For the text-containing cell, return its midpoint in [x, y] coordinate format. 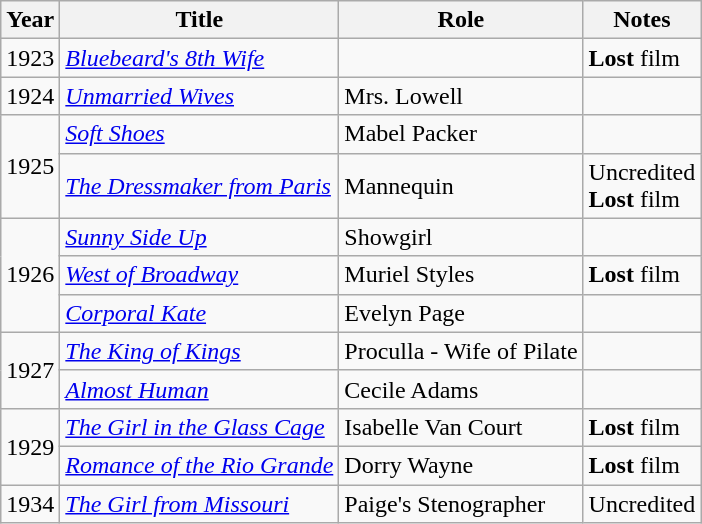
Notes [642, 20]
Muriel Styles [461, 275]
Proculla - Wife of Pilate [461, 351]
Isabelle Van Court [461, 427]
Mabel Packer [461, 134]
The King of Kings [200, 351]
Bluebeard's 8th Wife [200, 58]
Cecile Adams [461, 389]
Almost Human [200, 389]
Uncredited Lost film [642, 186]
Role [461, 20]
The Girl in the Glass Cage [200, 427]
West of Broadway [200, 275]
Title [200, 20]
Dorry Wayne [461, 465]
1924 [30, 96]
1929 [30, 446]
Sunny Side Up [200, 237]
Unmarried Wives [200, 96]
Year [30, 20]
1926 [30, 275]
The Girl from Missouri [200, 503]
Showgirl [461, 237]
Mrs. Lowell [461, 96]
Uncredited [642, 503]
1927 [30, 370]
Evelyn Page [461, 313]
1923 [30, 58]
1925 [30, 166]
1934 [30, 503]
Romance of the Rio Grande [200, 465]
Soft Shoes [200, 134]
Mannequin [461, 186]
The Dressmaker from Paris [200, 186]
Corporal Kate [200, 313]
Paige's Stenographer [461, 503]
